Locate the cell with the specified text and output its [x, y] center coordinate. 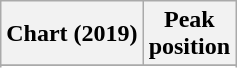
Peakposition [189, 34]
Chart (2019) [72, 34]
